Return the (x, y) coordinate for the center point of the cell that contains the specified text.  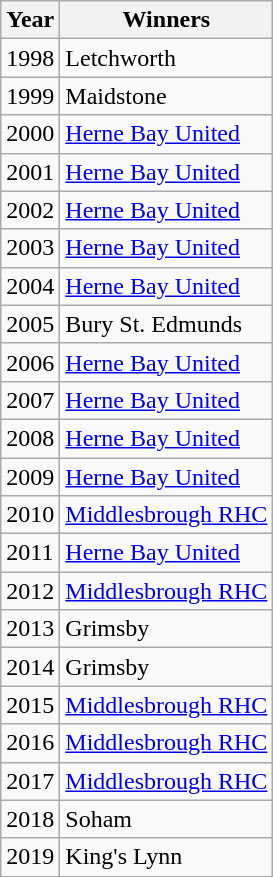
2017 (30, 781)
2002 (30, 210)
2009 (30, 477)
2004 (30, 286)
2014 (30, 667)
2003 (30, 248)
2008 (30, 438)
Winners (166, 20)
2006 (30, 362)
2016 (30, 743)
2011 (30, 553)
2018 (30, 819)
2019 (30, 857)
2013 (30, 629)
2012 (30, 591)
King's Lynn (166, 857)
Bury St. Edmunds (166, 324)
Soham (166, 819)
1999 (30, 96)
2001 (30, 172)
Year (30, 20)
2005 (30, 324)
2015 (30, 705)
2010 (30, 515)
2007 (30, 400)
Letchworth (166, 58)
1998 (30, 58)
Maidstone (166, 96)
2000 (30, 134)
